Search for the cell housing the specified text and yield its [X, Y] center coordinate. 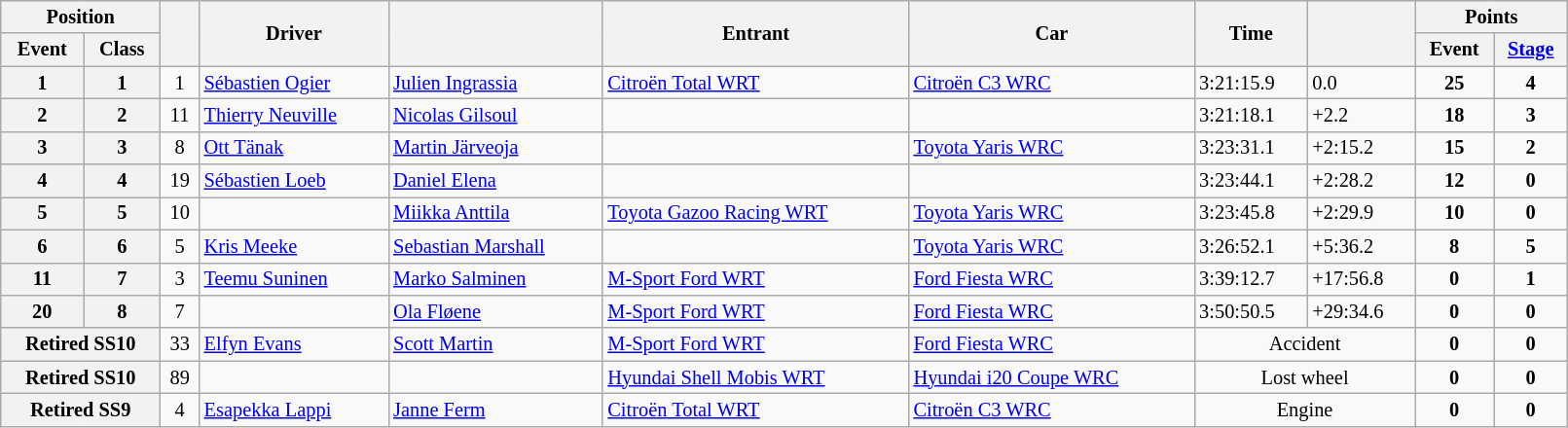
Lost wheel [1304, 377]
Teemu Suninen [294, 279]
15 [1454, 148]
Toyota Gazoo Racing WRT [755, 213]
Ola Fløene [495, 311]
Elfyn Evans [294, 344]
25 [1454, 83]
Accident [1304, 344]
Julien Ingrassia [495, 83]
+2.2 [1361, 115]
3:39:12.7 [1251, 279]
Esapekka Lappi [294, 410]
33 [180, 344]
Points [1491, 17]
3:23:45.8 [1251, 213]
Scott Martin [495, 344]
3:21:15.9 [1251, 83]
18 [1454, 115]
Class [123, 50]
3:26:52.1 [1251, 246]
+5:36.2 [1361, 246]
3:23:31.1 [1251, 148]
Janne Ferm [495, 410]
Entrant [755, 33]
Thierry Neuville [294, 115]
Sebastian Marshall [495, 246]
+29:34.6 [1361, 311]
+17:56.8 [1361, 279]
Time [1251, 33]
Marko Salminen [495, 279]
+2:28.2 [1361, 181]
19 [180, 181]
Ott Tänak [294, 148]
Hyundai i20 Coupe WRC [1052, 377]
Engine [1304, 410]
20 [43, 311]
Kris Meeke [294, 246]
Sébastien Ogier [294, 83]
Martin Järveoja [495, 148]
89 [180, 377]
12 [1454, 181]
Position [81, 17]
Stage [1531, 50]
3:50:50.5 [1251, 311]
+2:29.9 [1361, 213]
Retired SS9 [81, 410]
Driver [294, 33]
Hyundai Shell Mobis WRT [755, 377]
3:23:44.1 [1251, 181]
Sébastien Loeb [294, 181]
+2:15.2 [1361, 148]
0.0 [1361, 83]
3:21:18.1 [1251, 115]
Miikka Anttila [495, 213]
Car [1052, 33]
Nicolas Gilsoul [495, 115]
Daniel Elena [495, 181]
